Capture the cell that displays the provided text and extract its [x, y] central coordinate. 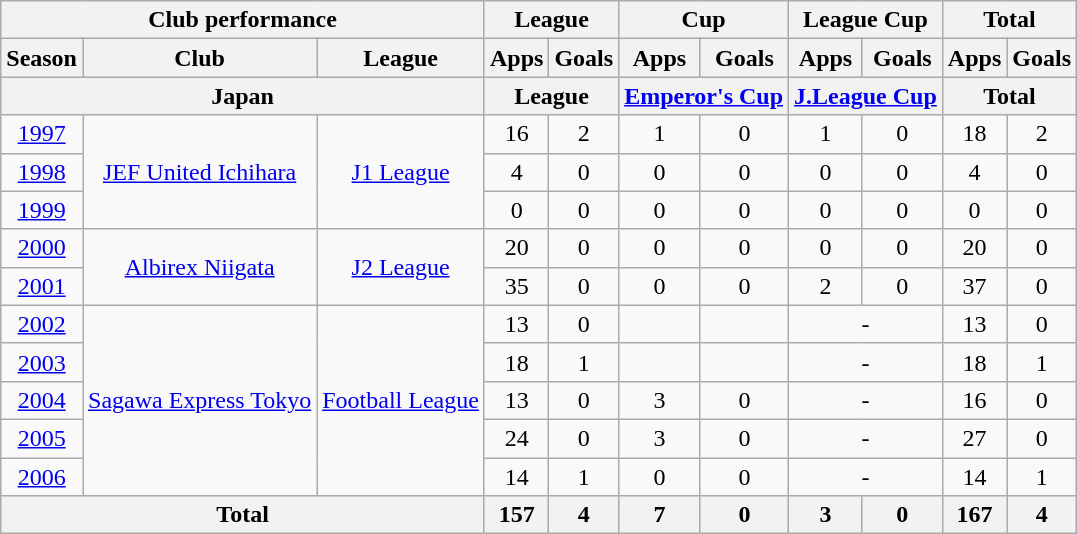
27 [974, 438]
24 [516, 438]
2004 [42, 400]
League Cup [866, 20]
7 [660, 515]
2000 [42, 248]
37 [974, 286]
Club performance [243, 20]
Emperor's Cup [704, 96]
1997 [42, 134]
2006 [42, 477]
Season [42, 58]
Albirex Niigata [199, 267]
Cup [704, 20]
J1 League [401, 172]
J2 League [401, 267]
1999 [42, 210]
2005 [42, 438]
167 [974, 515]
Club [199, 58]
35 [516, 286]
2002 [42, 324]
1998 [42, 172]
2003 [42, 362]
Football League [401, 400]
2001 [42, 286]
JEF United Ichihara [199, 172]
Sagawa Express Tokyo [199, 400]
157 [516, 515]
Japan [243, 96]
J.League Cup [866, 96]
